Provide the [x, y] coordinate of the cell's center where the given text is located.  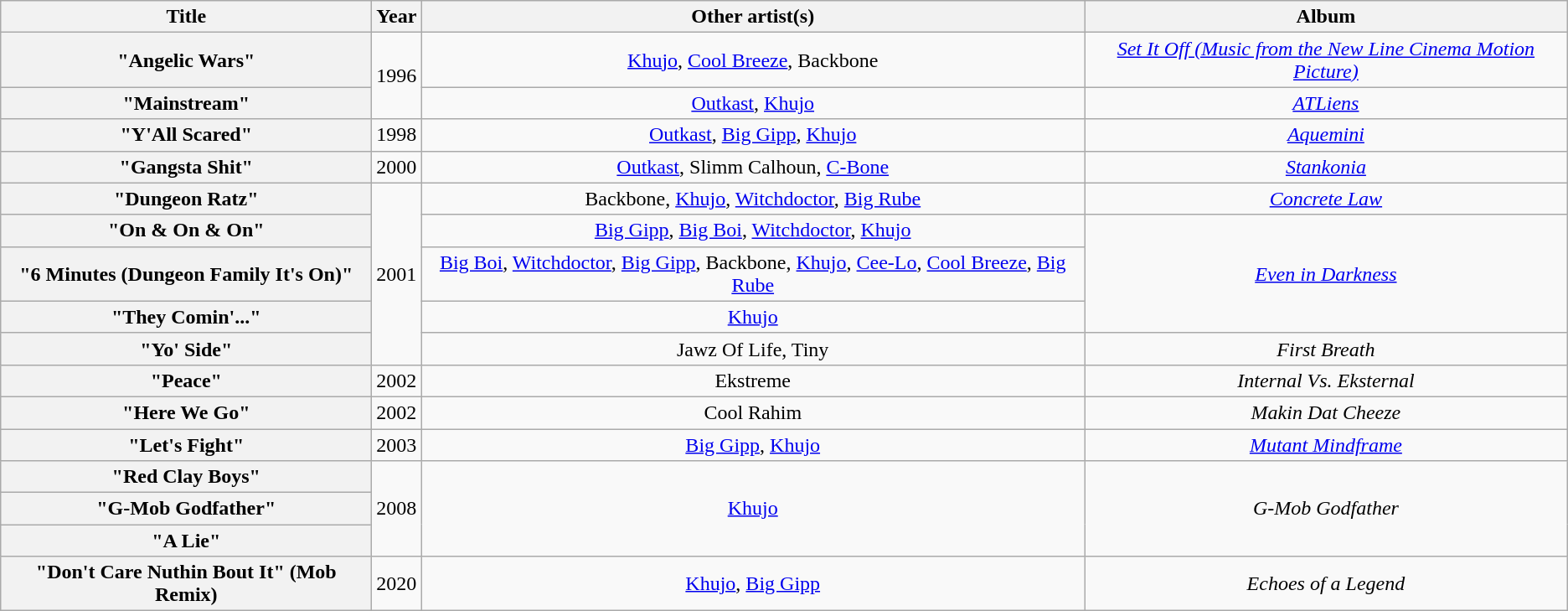
"Y'All Scared" [186, 135]
Makin Dat Cheeze [1327, 412]
Album [1327, 17]
"Yo' Side" [186, 349]
Outkast, Big Gipp, Khujo [753, 135]
Set It Off (Music from the New Line Cinema Motion Picture) [1327, 60]
1996 [397, 75]
Cool Rahim [753, 412]
Year [397, 17]
Big Gipp, Big Boi, Witchdoctor, Khujo [753, 230]
Mutant Mindframe [1327, 445]
Even in Darkness [1327, 273]
Jawz Of Life, Tiny [753, 349]
G-Mob Godfather [1327, 509]
2001 [397, 273]
Ekstreme [753, 381]
"Let's Fight" [186, 445]
"G-Mob Godfather" [186, 509]
"Angelic Wars" [186, 60]
Big Boi, Witchdoctor, Big Gipp, Backbone, Khujo, Cee-Lo, Cool Breeze, Big Rube [753, 273]
Echoes of a Legend [1327, 583]
2008 [397, 509]
Outkast, Slimm Calhoun, C-Bone [753, 167]
"Peace" [186, 381]
Concrete Law [1327, 199]
"Mainstream" [186, 103]
Other artist(s) [753, 17]
Stankonia [1327, 167]
2000 [397, 167]
Outkast, Khujo [753, 103]
"They Comin'..." [186, 317]
Khujo, Big Gipp [753, 583]
Khujo, Cool Breeze, Backbone [753, 60]
1998 [397, 135]
2003 [397, 445]
ATLiens [1327, 103]
First Breath [1327, 349]
"Don't Care Nuthin Bout It" (Mob Remix) [186, 583]
Title [186, 17]
Big Gipp, Khujo [753, 445]
"Here We Go" [186, 412]
"Red Clay Boys" [186, 477]
"On & On & On" [186, 230]
Aquemini [1327, 135]
"6 Minutes (Dungeon Family It's On)" [186, 273]
"Dungeon Ratz" [186, 199]
"A Lie" [186, 541]
2020 [397, 583]
Backbone, Khujo, Witchdoctor, Big Rube [753, 199]
Internal Vs. Eksternal [1327, 381]
"Gangsta Shit" [186, 167]
